Extract the (x, y) coordinate from the center of the cell holding the provided text.  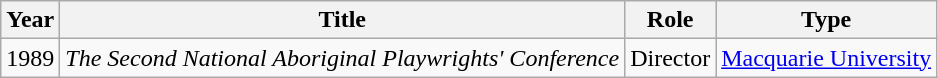
Role (670, 20)
Macquarie University (826, 58)
1989 (30, 58)
The Second National Aboriginal Playwrights' Conference (342, 58)
Type (826, 20)
Title (342, 20)
Year (30, 20)
Director (670, 58)
